Identify which cell holds the provided text, then report its [X, Y] central coordinate. 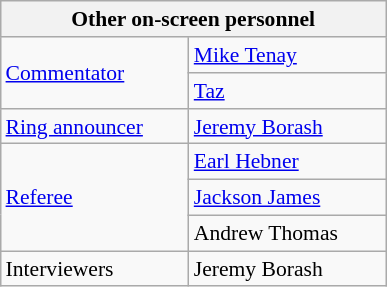
Interviewers [95, 269]
Referee [95, 198]
Andrew Thomas [288, 233]
Taz [288, 91]
Other on-screen personnel [194, 19]
Ring announcer [95, 126]
Jackson James [288, 197]
Earl Hebner [288, 162]
Mike Tenay [288, 55]
Commentator [95, 72]
